Determine the [x, y] coordinate at the center of the cell enclosing the given text.  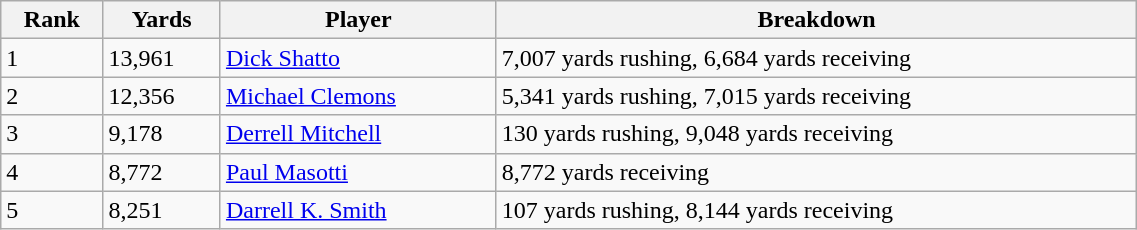
1 [52, 58]
9,178 [162, 134]
Yards [162, 20]
8,251 [162, 210]
4 [52, 172]
5,341 yards rushing, 7,015 yards receiving [816, 96]
5 [52, 210]
130 yards rushing, 9,048 yards receiving [816, 134]
Derrell Mitchell [358, 134]
8,772 yards receiving [816, 172]
Dick Shatto [358, 58]
2 [52, 96]
Michael Clemons [358, 96]
Player [358, 20]
8,772 [162, 172]
Paul Masotti [358, 172]
7,007 yards rushing, 6,684 yards receiving [816, 58]
107 yards rushing, 8,144 yards receiving [816, 210]
Darrell K. Smith [358, 210]
Rank [52, 20]
3 [52, 134]
12,356 [162, 96]
Breakdown [816, 20]
13,961 [162, 58]
